Search for the cell housing the specified text and yield its (x, y) center coordinate. 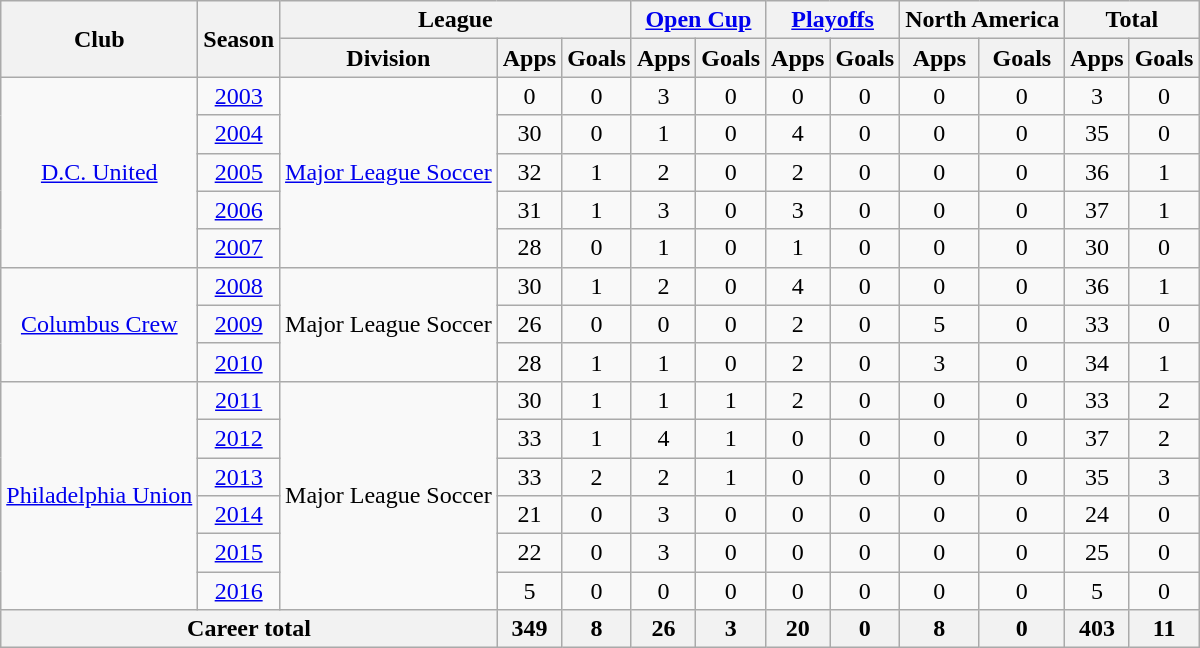
Philadelphia Union (100, 495)
31 (529, 210)
403 (1097, 629)
Total (1132, 20)
2006 (239, 210)
Club (100, 39)
20 (798, 629)
11 (1164, 629)
22 (529, 553)
Playoffs (833, 20)
2005 (239, 172)
25 (1097, 553)
32 (529, 172)
Columbus Crew (100, 324)
2008 (239, 286)
League (456, 20)
2015 (239, 553)
21 (529, 515)
24 (1097, 515)
Season (239, 39)
Open Cup (698, 20)
2011 (239, 400)
2009 (239, 324)
2003 (239, 96)
North America (982, 20)
2014 (239, 515)
2010 (239, 362)
2013 (239, 477)
2016 (239, 591)
2004 (239, 134)
Career total (249, 629)
D.C. United (100, 172)
34 (1097, 362)
2007 (239, 248)
Division (389, 58)
2012 (239, 438)
349 (529, 629)
